Determine the [X, Y] coordinate at the center of the cell enclosing the given text.  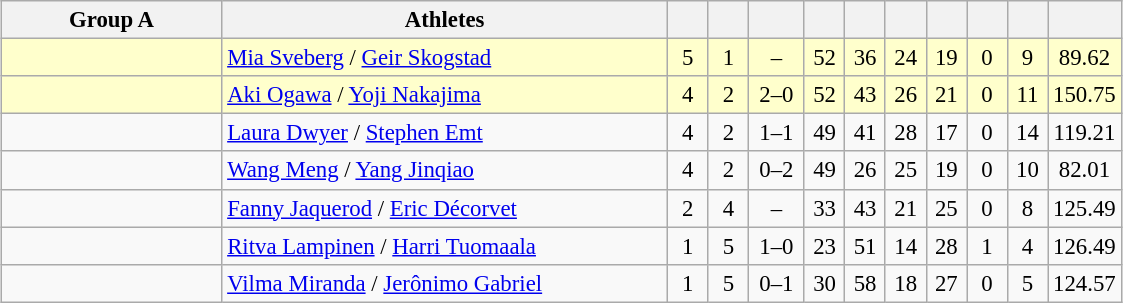
10 [1028, 170]
1–1 [777, 133]
Wang Meng / Yang Jinqiao [445, 170]
36 [866, 58]
41 [866, 133]
Vilma Miranda / Jerônimo Gabriel [445, 283]
Laura Dwyer / Stephen Emt [445, 133]
Ritva Lampinen / Harri Tuomaala [445, 246]
27 [946, 283]
82.01 [1084, 170]
119.21 [1084, 133]
2–0 [777, 95]
11 [1028, 95]
126.49 [1084, 246]
0–1 [777, 283]
1–0 [777, 246]
0–2 [777, 170]
89.62 [1084, 58]
Mia Sveberg / Geir Skogstad [445, 58]
33 [824, 208]
150.75 [1084, 95]
Fanny Jaquerod / Eric Décorvet [445, 208]
23 [824, 246]
51 [866, 246]
Group A [112, 20]
18 [906, 283]
124.57 [1084, 283]
Aki Ogawa / Yoji Nakajima [445, 95]
58 [866, 283]
Athletes [445, 20]
125.49 [1084, 208]
17 [946, 133]
9 [1028, 58]
8 [1028, 208]
30 [824, 283]
24 [906, 58]
